For the text-containing cell, return its midpoint in (X, Y) coordinate format. 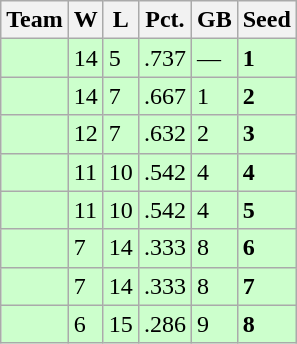
3 (266, 134)
Seed (266, 20)
.667 (164, 96)
.632 (164, 134)
15 (120, 324)
12 (86, 134)
GB (214, 20)
L (120, 20)
— (214, 58)
9 (214, 324)
.737 (164, 58)
Team (35, 20)
W (86, 20)
.286 (164, 324)
Pct. (164, 20)
